Provide the [X, Y] coordinate of the cell's center where the given text is located.  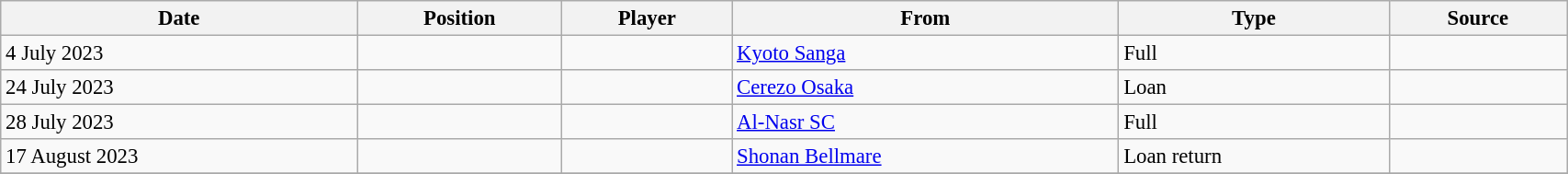
24 July 2023 [179, 87]
Position [459, 18]
Shonan Bellmare [926, 157]
Loan return [1254, 157]
Source [1478, 18]
4 July 2023 [179, 53]
Al-Nasr SC [926, 122]
28 July 2023 [179, 122]
Player [647, 18]
Kyoto Sanga [926, 53]
From [926, 18]
Date [179, 18]
Cerezo Osaka [926, 87]
Type [1254, 18]
Loan [1254, 87]
17 August 2023 [179, 157]
